Identify which cell holds the provided text, then report its [X, Y] central coordinate. 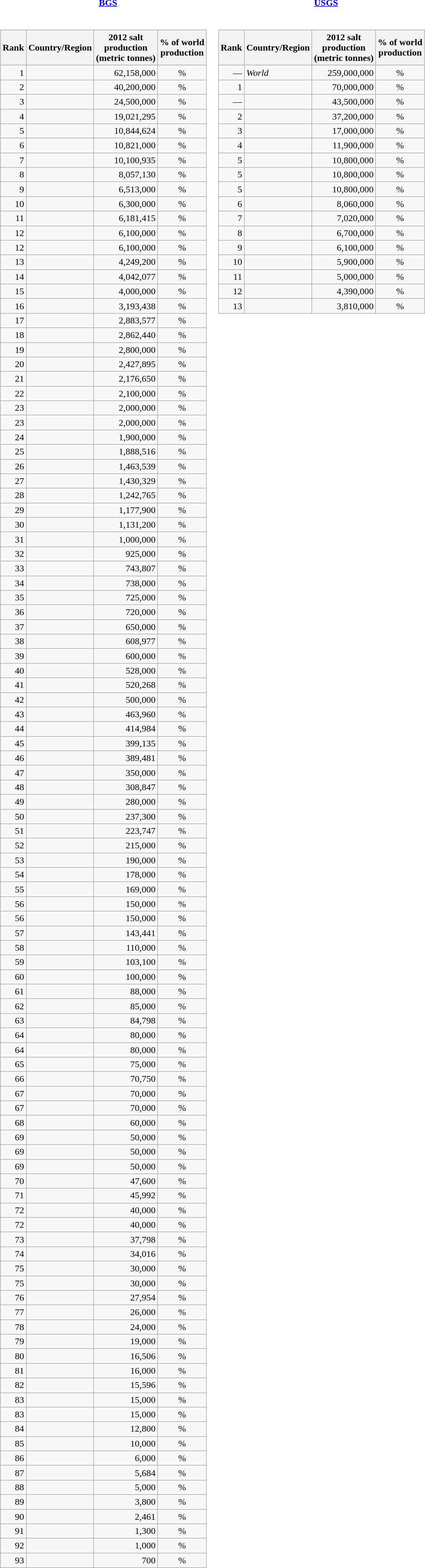
47 [13, 773]
280,000 [126, 802]
1,430,329 [126, 481]
5,000,000 [344, 277]
1,242,765 [126, 495]
2,461 [126, 1516]
58 [13, 948]
720,000 [126, 612]
World [278, 72]
22 [13, 394]
54 [13, 875]
725,000 [126, 598]
414,984 [126, 729]
52 [13, 846]
33 [13, 568]
100,000 [126, 977]
41 [13, 685]
19,000 [126, 1342]
29 [13, 510]
1,888,516 [126, 452]
32 [13, 554]
43 [13, 714]
700 [126, 1560]
12,800 [126, 1429]
1,900,000 [126, 437]
10,100,935 [126, 160]
48 [13, 787]
63 [13, 1020]
53 [13, 860]
738,000 [126, 583]
85 [13, 1443]
18 [13, 335]
500,000 [126, 700]
78 [13, 1327]
169,000 [126, 889]
60,000 [126, 1123]
608,977 [126, 641]
6,513,000 [126, 189]
3,800 [126, 1502]
6,000 [126, 1458]
6,300,000 [126, 204]
51 [13, 831]
21 [13, 379]
45 [13, 743]
88,000 [126, 991]
75,000 [126, 1064]
215,000 [126, 846]
463,960 [126, 714]
11,900,000 [344, 146]
31 [13, 539]
82 [13, 1385]
350,000 [126, 773]
70,750 [126, 1079]
259,000,000 [344, 72]
925,000 [126, 554]
88 [13, 1487]
110,000 [126, 948]
37 [13, 627]
27 [13, 481]
15 [13, 291]
743,807 [126, 568]
65 [13, 1064]
73 [13, 1239]
39 [13, 656]
1,000 [126, 1546]
2,176,650 [126, 379]
50 [13, 817]
19,021,295 [126, 116]
3,193,438 [126, 306]
5,000 [126, 1487]
34 [13, 583]
28 [13, 495]
40 [13, 671]
4,000,000 [126, 291]
35 [13, 598]
103,100 [126, 962]
77 [13, 1312]
92 [13, 1546]
6,181,415 [126, 218]
26 [13, 466]
178,000 [126, 875]
17,000,000 [344, 131]
36 [13, 612]
91 [13, 1531]
42 [13, 700]
223,747 [126, 831]
19 [13, 350]
68 [13, 1123]
70,000,000 [344, 87]
5,684 [126, 1473]
60 [13, 977]
237,300 [126, 817]
46 [13, 758]
80 [13, 1356]
25 [13, 452]
24 [13, 437]
90 [13, 1516]
81 [13, 1371]
40,200,000 [126, 87]
27,954 [126, 1298]
650,000 [126, 627]
87 [13, 1473]
71 [13, 1196]
44 [13, 729]
4,042,077 [126, 277]
14 [13, 277]
600,000 [126, 656]
2,800,000 [126, 350]
59 [13, 962]
10,844,624 [126, 131]
61 [13, 991]
84 [13, 1429]
38 [13, 641]
16,000 [126, 1371]
143,441 [126, 933]
399,135 [126, 743]
10,000 [126, 1443]
62 [13, 1006]
4,249,200 [126, 262]
37,798 [126, 1239]
528,000 [126, 671]
76 [13, 1298]
3,810,000 [344, 306]
66 [13, 1079]
26,000 [126, 1312]
24,000 [126, 1327]
2,100,000 [126, 394]
10,821,000 [126, 146]
17 [13, 320]
43,500,000 [344, 102]
1,131,200 [126, 525]
190,000 [126, 860]
520,268 [126, 685]
86 [13, 1458]
55 [13, 889]
85,000 [126, 1006]
2,883,577 [126, 320]
2,862,440 [126, 335]
47,600 [126, 1181]
45,992 [126, 1196]
7,020,000 [344, 218]
16 [13, 306]
49 [13, 802]
84,798 [126, 1020]
79 [13, 1342]
57 [13, 933]
15,596 [126, 1385]
62,158,000 [126, 72]
37,200,000 [344, 116]
1,300 [126, 1531]
4,390,000 [344, 291]
8,057,130 [126, 175]
30 [13, 525]
389,481 [126, 758]
308,847 [126, 787]
93 [13, 1560]
5,900,000 [344, 262]
74 [13, 1254]
1,000,000 [126, 539]
16,506 [126, 1356]
6,700,000 [344, 233]
34,016 [126, 1254]
89 [13, 1502]
1,463,539 [126, 466]
8,060,000 [344, 204]
2,427,895 [126, 364]
1,177,900 [126, 510]
70 [13, 1181]
20 [13, 364]
24,500,000 [126, 102]
